Find where the given text appears and provide that cell's center as [x, y] coordinate. 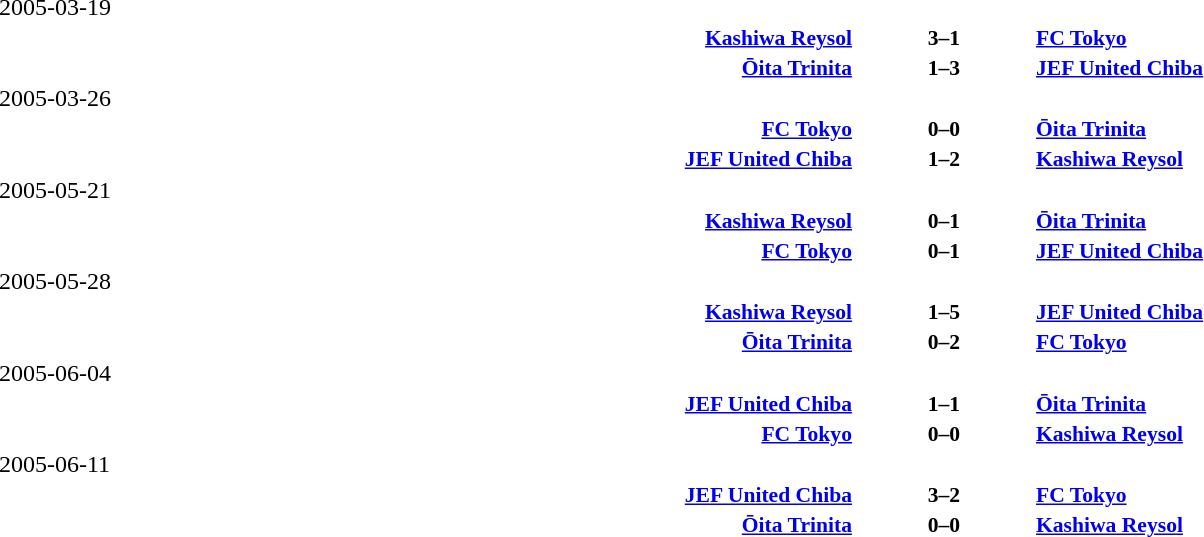
1–2 [944, 159]
3–1 [944, 38]
0–2 [944, 342]
1–1 [944, 404]
3–2 [944, 495]
1–3 [944, 68]
1–5 [944, 312]
